Find where the given text appears and provide that cell's center as [x, y] coordinate. 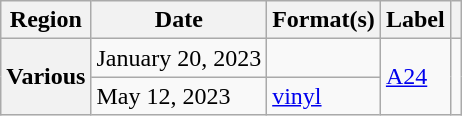
May 12, 2023 [179, 96]
Various [46, 77]
Format(s) [324, 20]
Region [46, 20]
January 20, 2023 [179, 58]
A24 [415, 77]
vinyl [324, 96]
Label [415, 20]
Date [179, 20]
